For the text-containing cell, return its midpoint in [x, y] coordinate format. 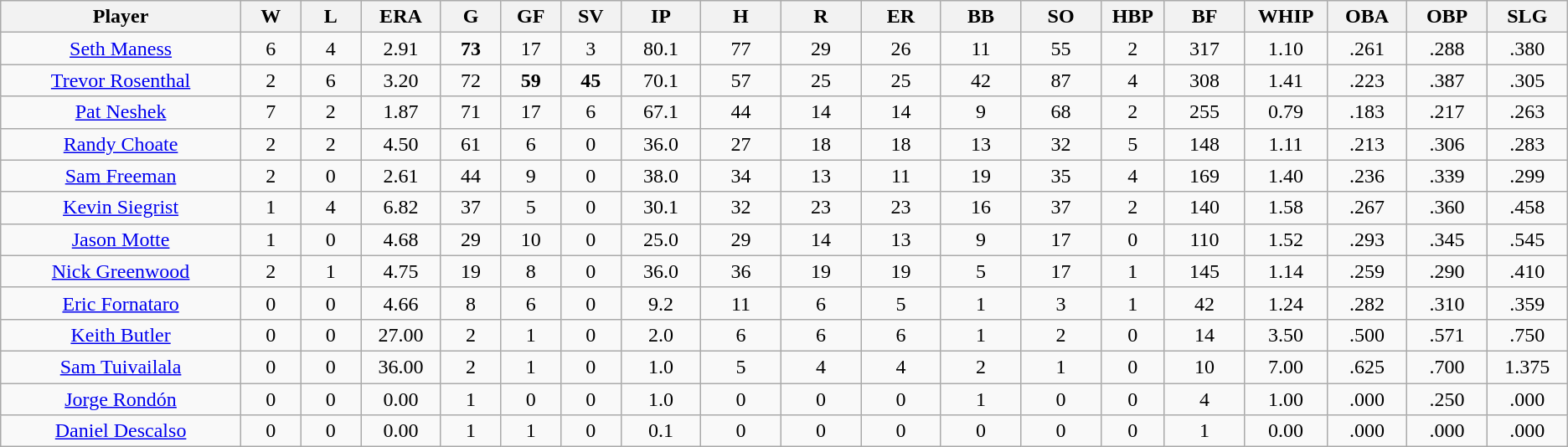
.288 [1447, 49]
.261 [1367, 49]
Jorge Rondón [121, 399]
.410 [1527, 271]
SO [1061, 17]
1.41 [1286, 80]
.217 [1447, 112]
Keith Butler [121, 335]
59 [531, 80]
.345 [1447, 239]
45 [591, 80]
1.10 [1286, 49]
2.91 [401, 49]
SLG [1527, 17]
87 [1061, 80]
.299 [1527, 176]
71 [471, 112]
.359 [1527, 303]
0.79 [1286, 112]
30.1 [661, 208]
Nick Greenwood [121, 271]
7.00 [1286, 367]
.571 [1447, 335]
.387 [1447, 80]
4.66 [401, 303]
.282 [1367, 303]
70.1 [661, 80]
36 [741, 271]
.223 [1367, 80]
G [471, 17]
Seth Maness [121, 49]
Pat Neshek [121, 112]
77 [741, 49]
1.40 [1286, 176]
16 [981, 208]
255 [1204, 112]
25.0 [661, 239]
.700 [1447, 367]
Eric Fornataro [121, 303]
308 [1204, 80]
.290 [1447, 271]
1.58 [1286, 208]
1.00 [1286, 399]
Jason Motte [121, 239]
ERA [401, 17]
.500 [1367, 335]
1.52 [1286, 239]
61 [471, 144]
3.20 [401, 80]
.263 [1527, 112]
68 [1061, 112]
BF [1204, 17]
38.0 [661, 176]
.360 [1447, 208]
1.14 [1286, 271]
2.0 [661, 335]
Randy Choate [121, 144]
.293 [1367, 239]
27 [741, 144]
Player [121, 17]
72 [471, 80]
W [271, 17]
145 [1204, 271]
6.82 [401, 208]
4.68 [401, 239]
IP [661, 17]
34 [741, 176]
1.11 [1286, 144]
148 [1204, 144]
.310 [1447, 303]
Kevin Siegrist [121, 208]
9.2 [661, 303]
55 [1061, 49]
110 [1204, 239]
ER [901, 17]
73 [471, 49]
26 [901, 49]
.267 [1367, 208]
.306 [1447, 144]
.380 [1527, 49]
3.50 [1286, 335]
80.1 [661, 49]
Trevor Rosenthal [121, 80]
.625 [1367, 367]
OBP [1447, 17]
317 [1204, 49]
140 [1204, 208]
57 [741, 80]
7 [271, 112]
SV [591, 17]
.458 [1527, 208]
.339 [1447, 176]
2.61 [401, 176]
.750 [1527, 335]
0.1 [661, 431]
1.87 [401, 112]
Sam Tuivailala [121, 367]
.183 [1367, 112]
H [741, 17]
.213 [1367, 144]
4.50 [401, 144]
WHIP [1286, 17]
27.00 [401, 335]
1.375 [1527, 367]
4.75 [401, 271]
35 [1061, 176]
BB [981, 17]
.545 [1527, 239]
1.24 [1286, 303]
L [331, 17]
169 [1204, 176]
GF [531, 17]
Sam Freeman [121, 176]
HBP [1132, 17]
.305 [1527, 80]
.259 [1367, 271]
36.00 [401, 367]
.250 [1447, 399]
Daniel Descalso [121, 431]
R [821, 17]
.236 [1367, 176]
.283 [1527, 144]
OBA [1367, 17]
67.1 [661, 112]
